Determine the (x, y) coordinate at the center of the cell enclosing the given text.  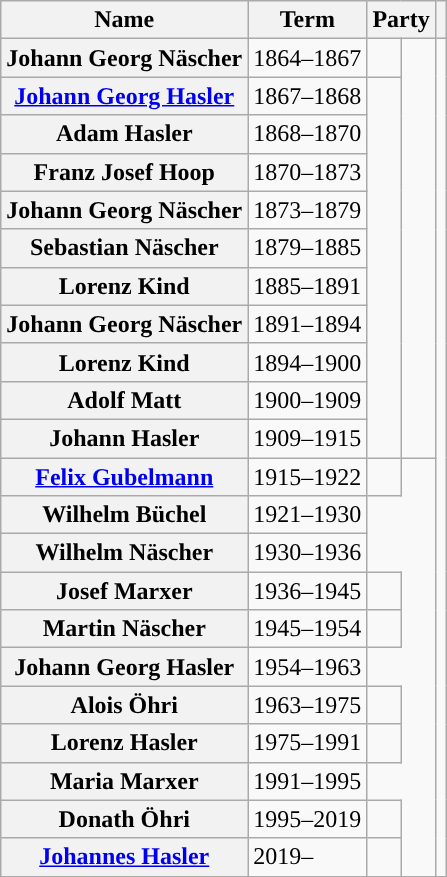
1894–1900 (308, 362)
1936–1945 (308, 591)
Wilhelm Näscher (124, 553)
Franz Josef Hoop (124, 172)
Donath Öhri (124, 819)
1885–1891 (308, 286)
Felix Gubelmann (124, 477)
Sebastian Näscher (124, 248)
Alois Öhri (124, 705)
1909–1915 (308, 438)
1995–2019 (308, 819)
Johann Hasler (124, 438)
1867–1868 (308, 96)
Johannes Hasler (124, 857)
Wilhelm Büchel (124, 515)
1870–1873 (308, 172)
Maria Marxer (124, 781)
Term (308, 20)
Adolf Matt (124, 400)
1879–1885 (308, 248)
Adam Hasler (124, 134)
1945–1954 (308, 629)
1921–1930 (308, 515)
Josef Marxer (124, 591)
Lorenz Hasler (124, 743)
1963–1975 (308, 705)
1891–1894 (308, 324)
1930–1936 (308, 553)
1915–1922 (308, 477)
1873–1879 (308, 210)
2019– (308, 857)
1900–1909 (308, 400)
Name (124, 20)
Martin Näscher (124, 629)
1868–1870 (308, 134)
1864–1867 (308, 58)
1991–1995 (308, 781)
1975–1991 (308, 743)
1954–1963 (308, 667)
Party (401, 20)
